Scan for the cell matching the given text and deliver its [X, Y] coordinate at center. 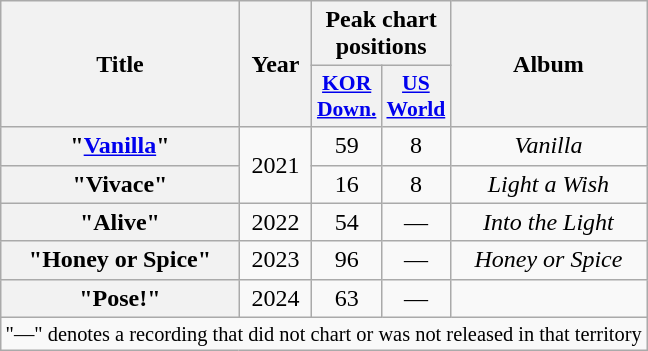
16 [347, 184]
"Vivace" [120, 184]
Vanilla [548, 146]
Into the Light [548, 222]
Album [548, 64]
Light a Wish [548, 184]
Peak chart positions [381, 34]
"Honey or Spice" [120, 260]
96 [347, 260]
"—" denotes a recording that did not chart or was not released in that territory [324, 334]
"Alive" [120, 222]
2021 [276, 165]
63 [347, 298]
KORDown. [347, 96]
2023 [276, 260]
Title [120, 64]
"Vanilla" [120, 146]
2022 [276, 222]
54 [347, 222]
Honey or Spice [548, 260]
2024 [276, 298]
USWorld [416, 96]
Year [276, 64]
"Pose!" [120, 298]
59 [347, 146]
